For the text-containing cell, return its midpoint in [X, Y] coordinate format. 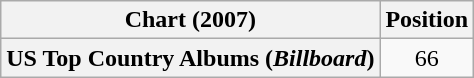
Chart (2007) [190, 20]
66 [427, 58]
US Top Country Albums (Billboard) [190, 58]
Position [427, 20]
